Detect which cell encompasses the target text, then output its [x, y] center coordinate. 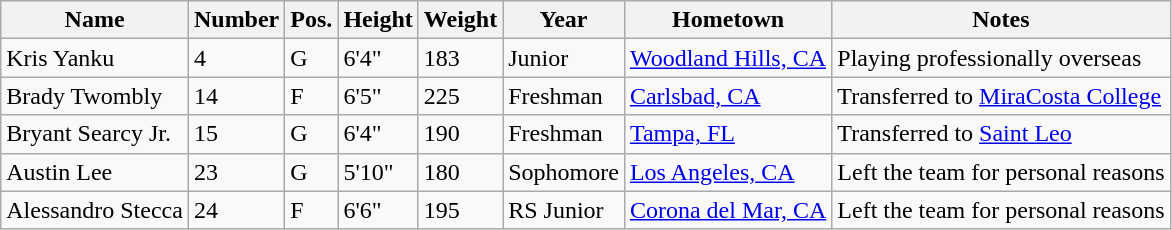
Playing professionally overseas [1001, 58]
Junior [564, 58]
Notes [1001, 20]
Transferred to MiraCosta College [1001, 96]
6'5" [378, 96]
183 [460, 58]
5'10" [378, 172]
Transferred to Saint Leo [1001, 134]
24 [236, 210]
Bryant Searcy Jr. [95, 134]
Pos. [312, 20]
Corona del Mar, CA [728, 210]
Austin Lee [95, 172]
6'6" [378, 210]
Weight [460, 20]
Brady Twombly [95, 96]
15 [236, 134]
190 [460, 134]
Carlsbad, CA [728, 96]
Woodland Hills, CA [728, 58]
Name [95, 20]
Sophomore [564, 172]
Alessandro Stecca [95, 210]
180 [460, 172]
225 [460, 96]
14 [236, 96]
Los Angeles, CA [728, 172]
RS Junior [564, 210]
Height [378, 20]
Tampa, FL [728, 134]
23 [236, 172]
4 [236, 58]
Year [564, 20]
Kris Yanku [95, 58]
Number [236, 20]
Hometown [728, 20]
195 [460, 210]
